Provide the [x, y] coordinate of the cell's center where the given text is located.  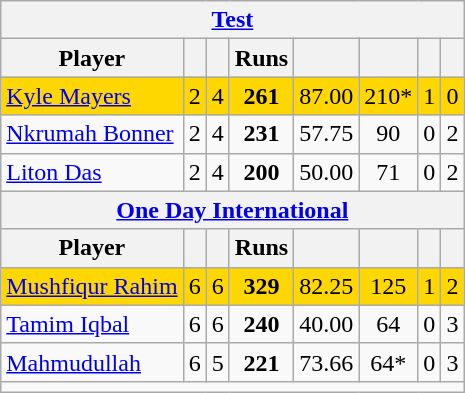
One Day International [232, 210]
200 [261, 172]
Test [232, 20]
Nkrumah Bonner [92, 134]
Tamim Iqbal [92, 324]
210* [388, 96]
5 [218, 362]
87.00 [326, 96]
231 [261, 134]
125 [388, 286]
73.66 [326, 362]
Mahmudullah [92, 362]
64* [388, 362]
40.00 [326, 324]
90 [388, 134]
71 [388, 172]
Mushfiqur Rahim [92, 286]
57.75 [326, 134]
261 [261, 96]
50.00 [326, 172]
Kyle Mayers [92, 96]
329 [261, 286]
64 [388, 324]
82.25 [326, 286]
221 [261, 362]
240 [261, 324]
Liton Das [92, 172]
